For the text-containing cell, return its midpoint in (x, y) coordinate format. 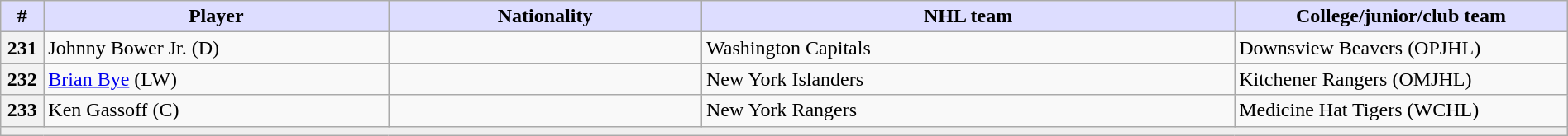
New York Islanders (968, 79)
Johnny Bower Jr. (D) (217, 48)
Kitchener Rangers (OMJHL) (1401, 79)
Brian Bye (LW) (217, 79)
NHL team (968, 16)
Player (217, 16)
Ken Gassoff (C) (217, 110)
232 (22, 79)
College/junior/club team (1401, 16)
New York Rangers (968, 110)
# (22, 16)
231 (22, 48)
Downsview Beavers (OPJHL) (1401, 48)
Washington Capitals (968, 48)
Nationality (546, 16)
233 (22, 110)
Medicine Hat Tigers (WCHL) (1401, 110)
